Output the [x, y] coordinate of the center of the cell containing the given text.  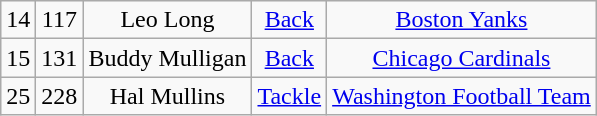
131 [60, 58]
Leo Long [168, 20]
Tackle [290, 96]
Hal Mullins [168, 96]
Buddy Mulligan [168, 58]
Washington Football Team [462, 96]
228 [60, 96]
117 [60, 20]
Boston Yanks [462, 20]
25 [18, 96]
15 [18, 58]
14 [18, 20]
Chicago Cardinals [462, 58]
